Return [X, Y] of the center of cell containing provided text 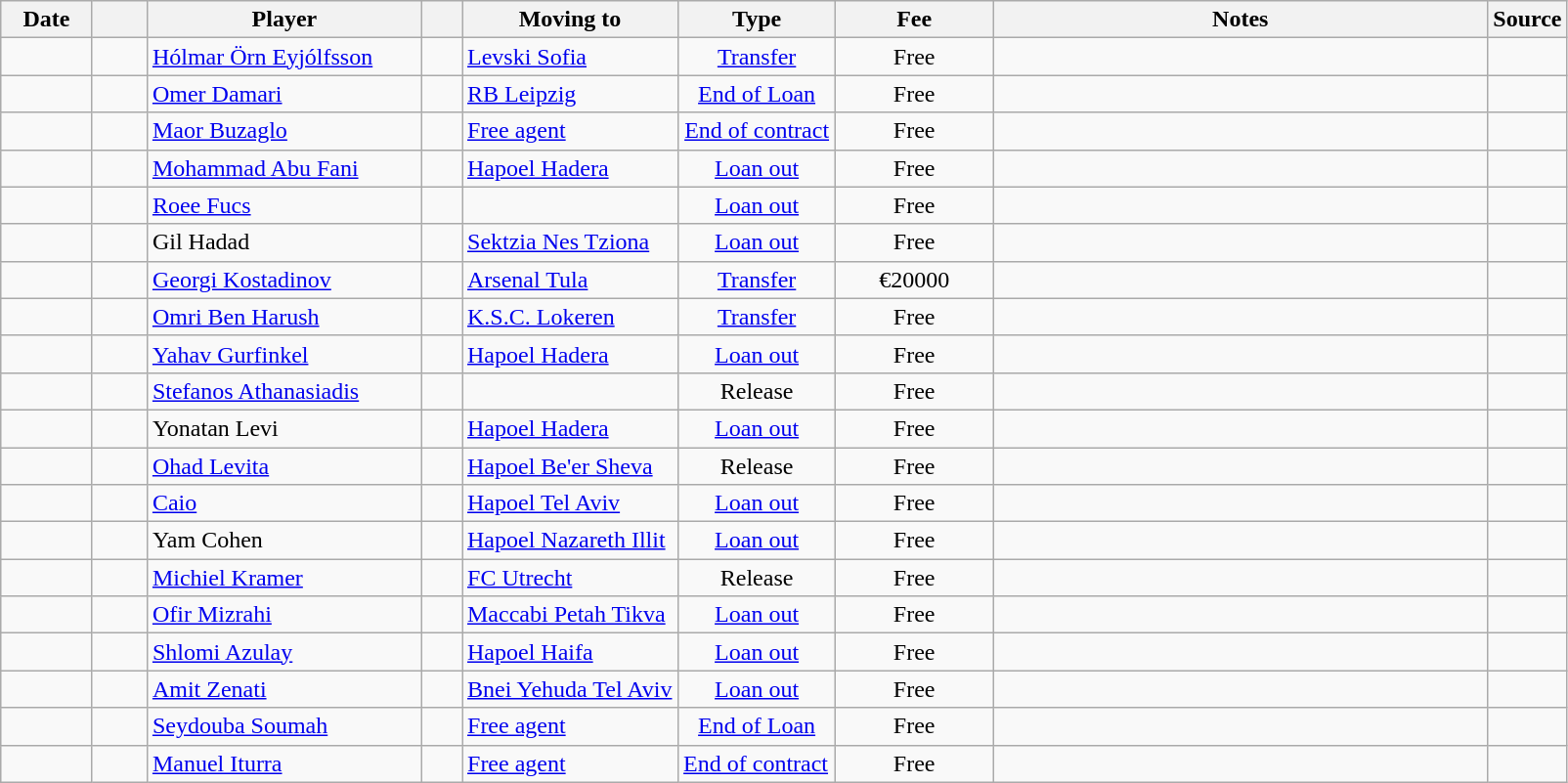
Mohammad Abu Fani [283, 168]
Gil Hadad [283, 242]
Yam Cohen [283, 541]
Notes [1241, 20]
Ohad Levita [283, 466]
Maor Buzaglo [283, 131]
€20000 [915, 280]
Ofir Mizrahi [283, 615]
Hapoel Be'er Sheva [569, 466]
Sektzia Nes Tziona [569, 242]
Hapoel Haifa [569, 652]
Roee Fucs [283, 205]
Source [1527, 20]
Levski Sofia [569, 57]
Seydouba Soumah [283, 726]
Hapoel Tel Aviv [569, 503]
Yonatan Levi [283, 428]
Shlomi Azulay [283, 652]
K.S.C. Lokeren [569, 317]
Player [283, 20]
Moving to [569, 20]
Maccabi Petah Tikva [569, 615]
Hapoel Nazareth Illit [569, 541]
Hólmar Örn Eyjólfsson [283, 57]
Arsenal Tula [569, 280]
Michiel Kramer [283, 578]
Stefanos Athanasiadis [283, 391]
Fee [915, 20]
Date [47, 20]
FC Utrecht [569, 578]
Amit Zenati [283, 689]
Omer Damari [283, 94]
Bnei Yehuda Tel Aviv [569, 689]
Georgi Kostadinov [283, 280]
RB Leipzig [569, 94]
Omri Ben Harush [283, 317]
Manuel Iturra [283, 763]
Type [757, 20]
Yahav Gurfinkel [283, 354]
Caio [283, 503]
